Extract the (X, Y) coordinate from the center of the cell holding the provided text.  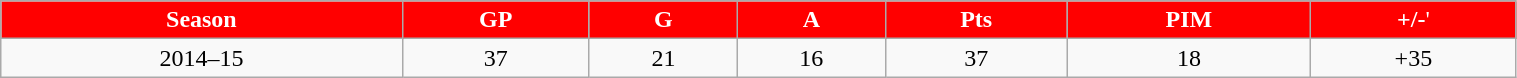
+35 (1414, 58)
16 (811, 58)
GP (496, 20)
21 (663, 58)
2014–15 (202, 58)
Season (202, 20)
Pts (976, 20)
18 (1189, 58)
+/-' (1414, 20)
G (663, 20)
PIM (1189, 20)
A (811, 20)
